Extract the [x, y] coordinate from the center of the cell holding the provided text.  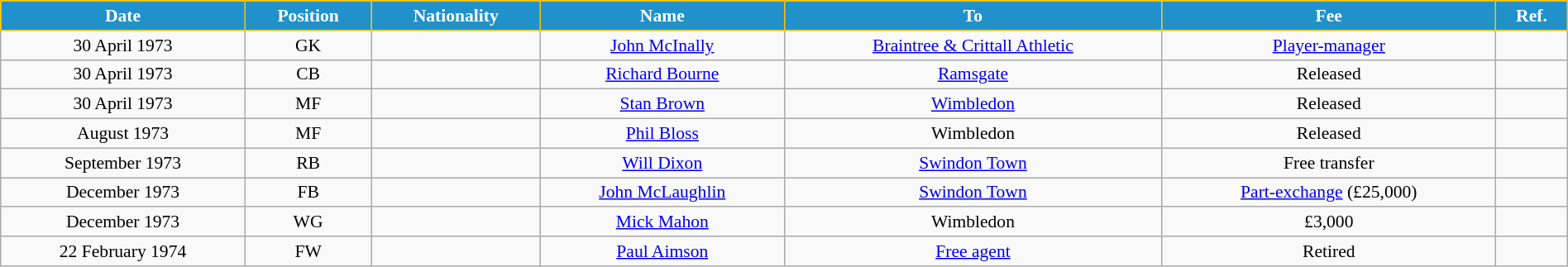
WG [308, 222]
September 1973 [123, 163]
GK [308, 45]
FW [308, 251]
CB [308, 74]
Will Dixon [662, 163]
Paul Aimson [662, 251]
£3,000 [1329, 222]
Free transfer [1329, 163]
Player-manager [1329, 45]
Stan Brown [662, 104]
Ramsgate [973, 74]
22 February 1974 [123, 251]
FB [308, 193]
RB [308, 163]
Fee [1329, 16]
To [973, 16]
Name [662, 16]
Nationality [457, 16]
August 1973 [123, 134]
Part-exchange (£25,000) [1329, 193]
Free agent [973, 251]
Richard Bourne [662, 74]
John McLaughlin [662, 193]
Phil Bloss [662, 134]
Mick Mahon [662, 222]
John McInally [662, 45]
Ref. [1532, 16]
Position [308, 16]
Date [123, 16]
Retired [1329, 251]
Braintree & Crittall Athletic [973, 45]
